Output the [x, y] coordinate of the center of the cell containing the given text.  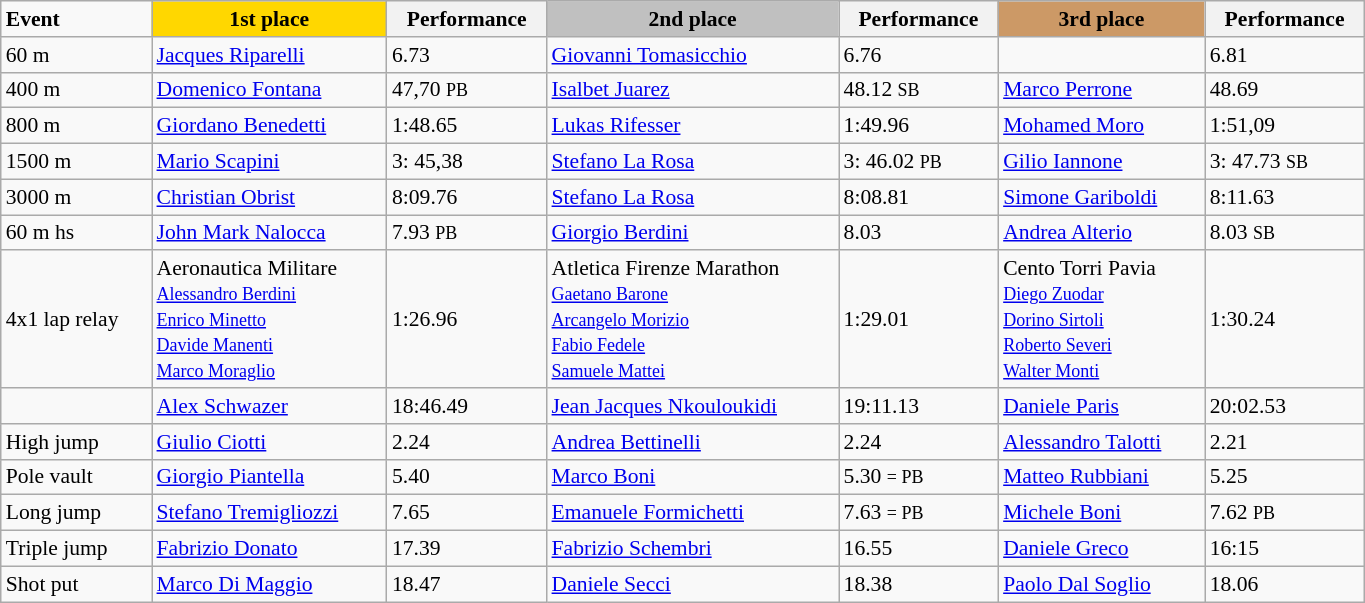
18.06 [1285, 584]
Isalbet Juarez [693, 90]
2nd place [693, 19]
6.76 [919, 55]
6.81 [1285, 55]
3: 46.02 PB [919, 162]
Stefano Tremigliozzi [270, 513]
5.25 [1285, 477]
John Mark Nalocca [270, 233]
1:26.96 [467, 320]
Long jump [76, 513]
1st place [270, 19]
Marco Di Maggio [270, 584]
Lukas Rifesser [693, 126]
800 m [76, 126]
7.62 PB [1285, 513]
1:49.96 [919, 126]
1:29.01 [919, 320]
1:30.24 [1285, 320]
3: 45,38 [467, 162]
400 m [76, 90]
Cento Torri Pavia Diego Zuodar Dorino Sirtoli Roberto Severi Walter Monti [1102, 320]
Aeronautica Militare Alessandro Berdini Enrico Minetto Davide Manenti Marco Moraglio [270, 320]
Christian Obrist [270, 197]
Giovanni Tomasicchio [693, 55]
Shot put [76, 584]
Triple jump [76, 549]
Andrea Bettinelli [693, 442]
5.40 [467, 477]
Pole vault [76, 477]
High jump [76, 442]
2.21 [1285, 442]
Michele Boni [1102, 513]
Alessandro Talotti [1102, 442]
Mario Scapini [270, 162]
5.30 = PB [919, 477]
Alex Schwazer [270, 406]
8.03 [919, 233]
1:51,09 [1285, 126]
60 m [76, 55]
Giulio Ciotti [270, 442]
48.69 [1285, 90]
Simone Gariboldi [1102, 197]
3: 47.73 SB [1285, 162]
7.93 PB [467, 233]
8:08.81 [919, 197]
16.55 [919, 549]
47,70 PB [467, 90]
Jacques Riparelli [270, 55]
3rd place [1102, 19]
Marco Perrone [1102, 90]
Daniele Greco [1102, 549]
7.65 [467, 513]
7.63 = PB [919, 513]
Giorgio Piantella [270, 477]
4x1 lap relay [76, 320]
Jean Jacques Nkouloukidi [693, 406]
Daniele Secci [693, 584]
Atletica Firenze Marathon Gaetano Barone Arcangelo Morizio Fabio Fedele Samuele Mattei [693, 320]
Gilio Iannone [1102, 162]
48.12 SB [919, 90]
18:46.49 [467, 406]
8:09.76 [467, 197]
Daniele Paris [1102, 406]
1:48.65 [467, 126]
Matteo Rubbiani [1102, 477]
18.38 [919, 584]
8:11.63 [1285, 197]
1500 m [76, 162]
Mohamed Moro [1102, 126]
8.03 SB [1285, 233]
6.73 [467, 55]
Andrea Alterio [1102, 233]
17.39 [467, 549]
60 m hs [76, 233]
Emanuele Formichetti [693, 513]
Domenico Fontana [270, 90]
Event [76, 19]
16:15 [1285, 549]
Paolo Dal Soglio [1102, 584]
19:11.13 [919, 406]
18.47 [467, 584]
Fabrizio Donato [270, 549]
Marco Boni [693, 477]
20:02.53 [1285, 406]
3000 m [76, 197]
Fabrizio Schembri [693, 549]
Giordano Benedetti [270, 126]
Giorgio Berdini [693, 233]
